Extract the [x, y] coordinate from the center of the cell holding the provided text.  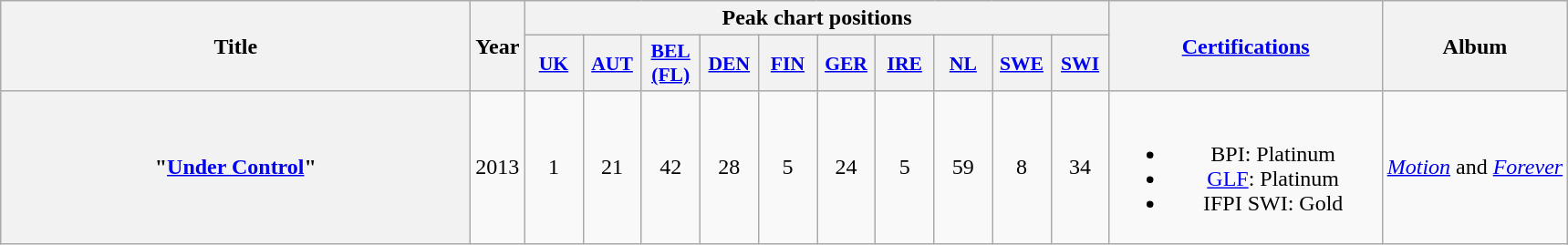
Album [1474, 46]
59 [963, 168]
SWI [1080, 64]
BPI: PlatinumGLF: PlatinumIFPI SWI: Gold [1246, 168]
1 [554, 168]
SWE [1022, 64]
28 [729, 168]
24 [846, 168]
BEL (FL) [670, 64]
AUT [612, 64]
21 [612, 168]
"Under Control" [235, 168]
8 [1022, 168]
NL [963, 64]
IRE [905, 64]
34 [1080, 168]
Peak chart positions [817, 18]
Motion and Forever [1474, 168]
Certifications [1246, 46]
FIN [787, 64]
DEN [729, 64]
UK [554, 64]
42 [670, 168]
GER [846, 64]
2013 [498, 168]
Title [235, 46]
Year [498, 46]
